Search for the cell housing the specified text and yield its (X, Y) center coordinate. 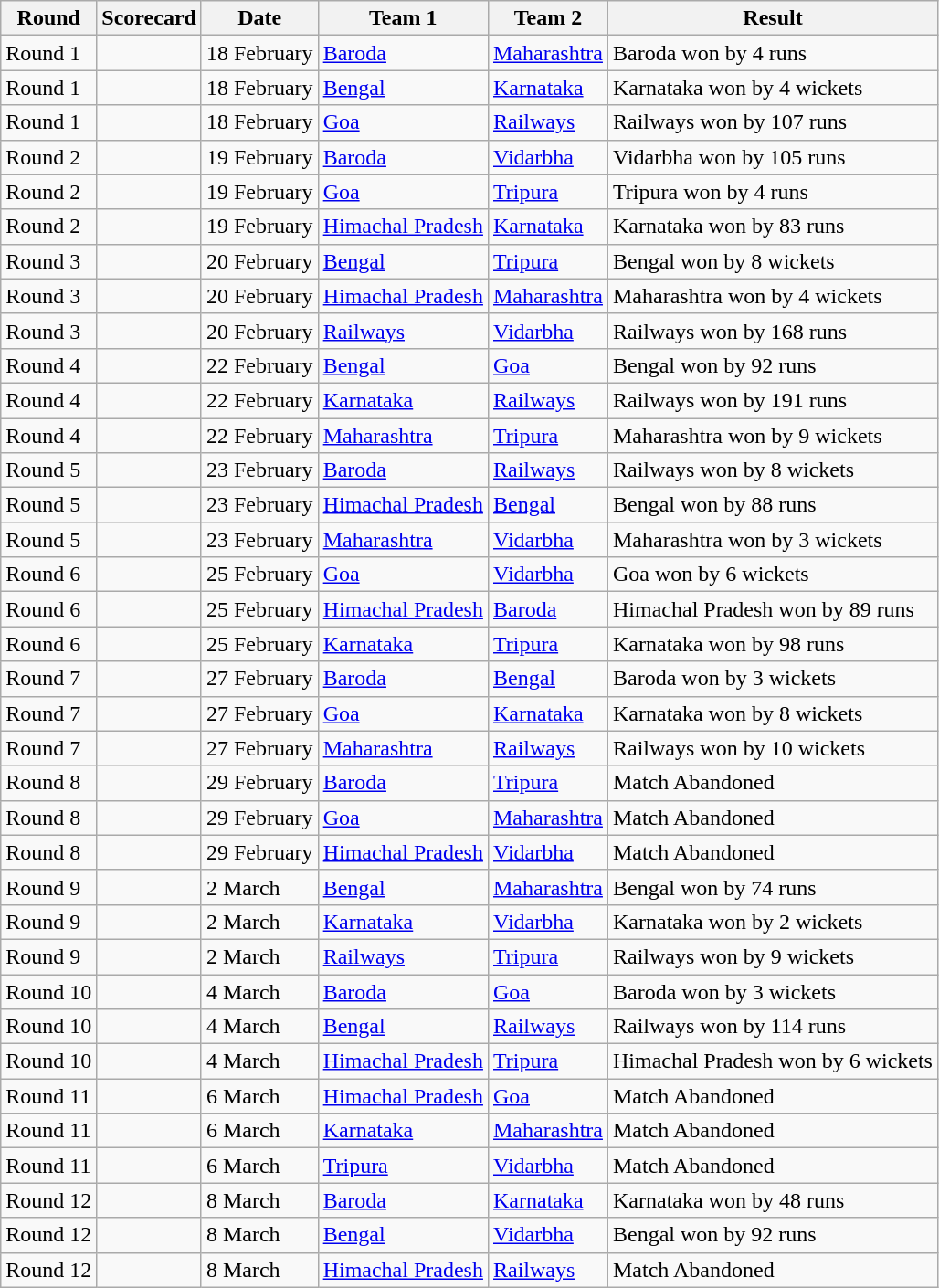
Goa won by 6 wickets (773, 575)
Railways won by 114 runs (773, 1027)
Maharashtra won by 3 wickets (773, 540)
Bengal won by 88 runs (773, 505)
Tripura won by 4 runs (773, 192)
Baroda won by 4 runs (773, 53)
Himachal Pradesh won by 89 runs (773, 609)
Railways won by 107 runs (773, 122)
Railways won by 8 wickets (773, 470)
Team 2 (548, 18)
Vidarbha won by 105 runs (773, 157)
Railways won by 10 wickets (773, 748)
Result (773, 18)
Bengal won by 8 wickets (773, 261)
Karnataka won by 48 runs (773, 1200)
Maharashtra won by 9 wickets (773, 436)
Himachal Pradesh won by 6 wickets (773, 1061)
Karnataka won by 8 wickets (773, 713)
Bengal won by 74 runs (773, 887)
Karnataka won by 98 runs (773, 644)
Railways won by 191 runs (773, 400)
Karnataka won by 2 wickets (773, 922)
Date (259, 18)
Scorecard (150, 18)
Railways won by 9 wickets (773, 956)
Team 1 (403, 18)
Railways won by 168 runs (773, 331)
Karnataka won by 4 wickets (773, 88)
Round (49, 18)
Maharashtra won by 4 wickets (773, 296)
Karnataka won by 83 runs (773, 227)
